Identify which cell holds the provided text, then report its (X, Y) central coordinate. 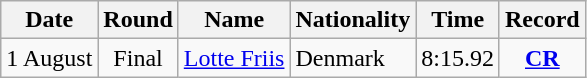
8:15.92 (458, 58)
Time (458, 20)
Round (138, 20)
Denmark (353, 58)
1 August (50, 58)
Nationality (353, 20)
CR (542, 58)
Record (542, 20)
Name (234, 20)
Lotte Friis (234, 58)
Date (50, 20)
Final (138, 58)
